Pinpoint the cell where the given text exists, returning its (x, y) midpoint coordinate. 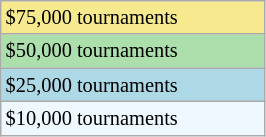
$10,000 tournaments (133, 118)
$75,000 tournaments (133, 17)
$25,000 tournaments (133, 85)
$50,000 tournaments (133, 51)
